For the text-containing cell, return its midpoint in [X, Y] coordinate format. 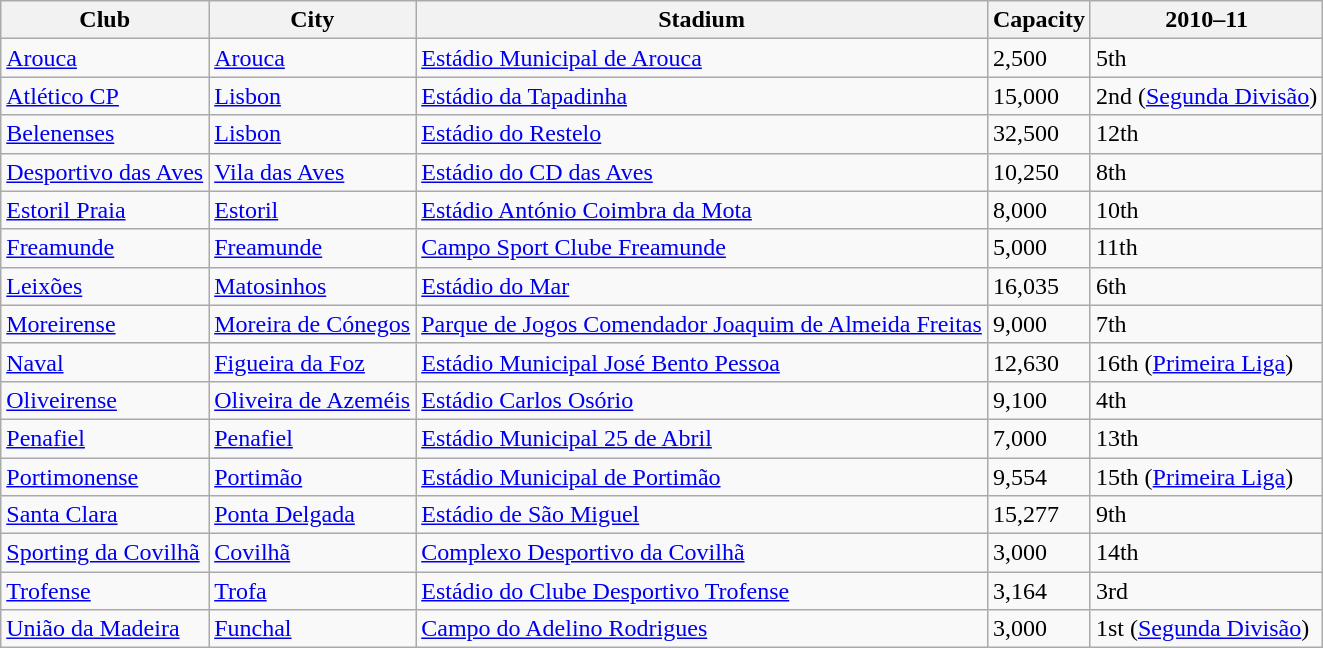
Naval [105, 362]
Complexo Desportivo da Covilhã [702, 553]
12,630 [1038, 362]
7,000 [1038, 438]
Oliveirense [105, 400]
Trofa [312, 591]
Sporting da Covilhã [105, 553]
5th [1206, 58]
Estádio do Restelo [702, 134]
4th [1206, 400]
10,250 [1038, 172]
Campo Sport Clube Freamunde [702, 248]
Belenenses [105, 134]
3,164 [1038, 591]
5,000 [1038, 248]
11th [1206, 248]
Estádio António Coimbra da Mota [702, 210]
7th [1206, 324]
13th [1206, 438]
Oliveira de Azeméis [312, 400]
Covilhã [312, 553]
Estádio de São Miguel [702, 515]
Desportivo das Aves [105, 172]
15,277 [1038, 515]
Ponta Delgada [312, 515]
Atlético CP [105, 96]
Estoril Praia [105, 210]
9,554 [1038, 477]
Parque de Jogos Comendador Joaquim de Almeida Freitas [702, 324]
Estádio do Clube Desportivo Trofense [702, 591]
Matosinhos [312, 286]
12th [1206, 134]
15,000 [1038, 96]
8,000 [1038, 210]
União da Madeira [105, 629]
Moreira de Cónegos [312, 324]
1st (Segunda Divisão) [1206, 629]
City [312, 20]
16,035 [1038, 286]
9,000 [1038, 324]
14th [1206, 553]
Portimonense [105, 477]
2,500 [1038, 58]
Estádio do CD das Aves [702, 172]
2nd (Segunda Divisão) [1206, 96]
9,100 [1038, 400]
Portimão [312, 477]
Estádio Municipal de Portimão [702, 477]
16th (Primeira Liga) [1206, 362]
32,500 [1038, 134]
Estádio do Mar [702, 286]
Campo do Adelino Rodrigues [702, 629]
Stadium [702, 20]
Funchal [312, 629]
Estádio da Tapadinha [702, 96]
Capacity [1038, 20]
8th [1206, 172]
15th (Primeira Liga) [1206, 477]
3rd [1206, 591]
Moreirense [105, 324]
Vila das Aves [312, 172]
6th [1206, 286]
Estádio Carlos Osório [702, 400]
9th [1206, 515]
Figueira da Foz [312, 362]
Estádio Municipal 25 de Abril [702, 438]
Santa Clara [105, 515]
Estádio Municipal José Bento Pessoa [702, 362]
Leixões [105, 286]
Club [105, 20]
10th [1206, 210]
Trofense [105, 591]
Estoril [312, 210]
2010–11 [1206, 20]
Estádio Municipal de Arouca [702, 58]
